Search for the cell housing the specified text and yield its (X, Y) center coordinate. 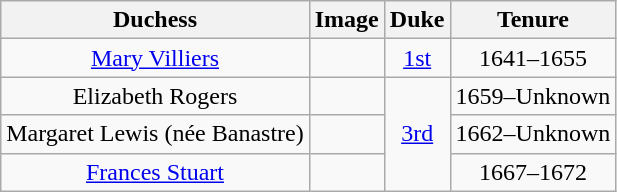
1662–Unknown (533, 134)
Image (346, 20)
1st (417, 58)
1641–1655 (533, 58)
Margaret Lewis (née Banastre) (155, 134)
Duke (417, 20)
Mary Villiers (155, 58)
Frances Stuart (155, 172)
3rd (417, 134)
Tenure (533, 20)
Duchess (155, 20)
Elizabeth Rogers (155, 96)
1667–1672 (533, 172)
1659–Unknown (533, 96)
